Extract the [x, y] coordinate from the center of the cell holding the provided text.  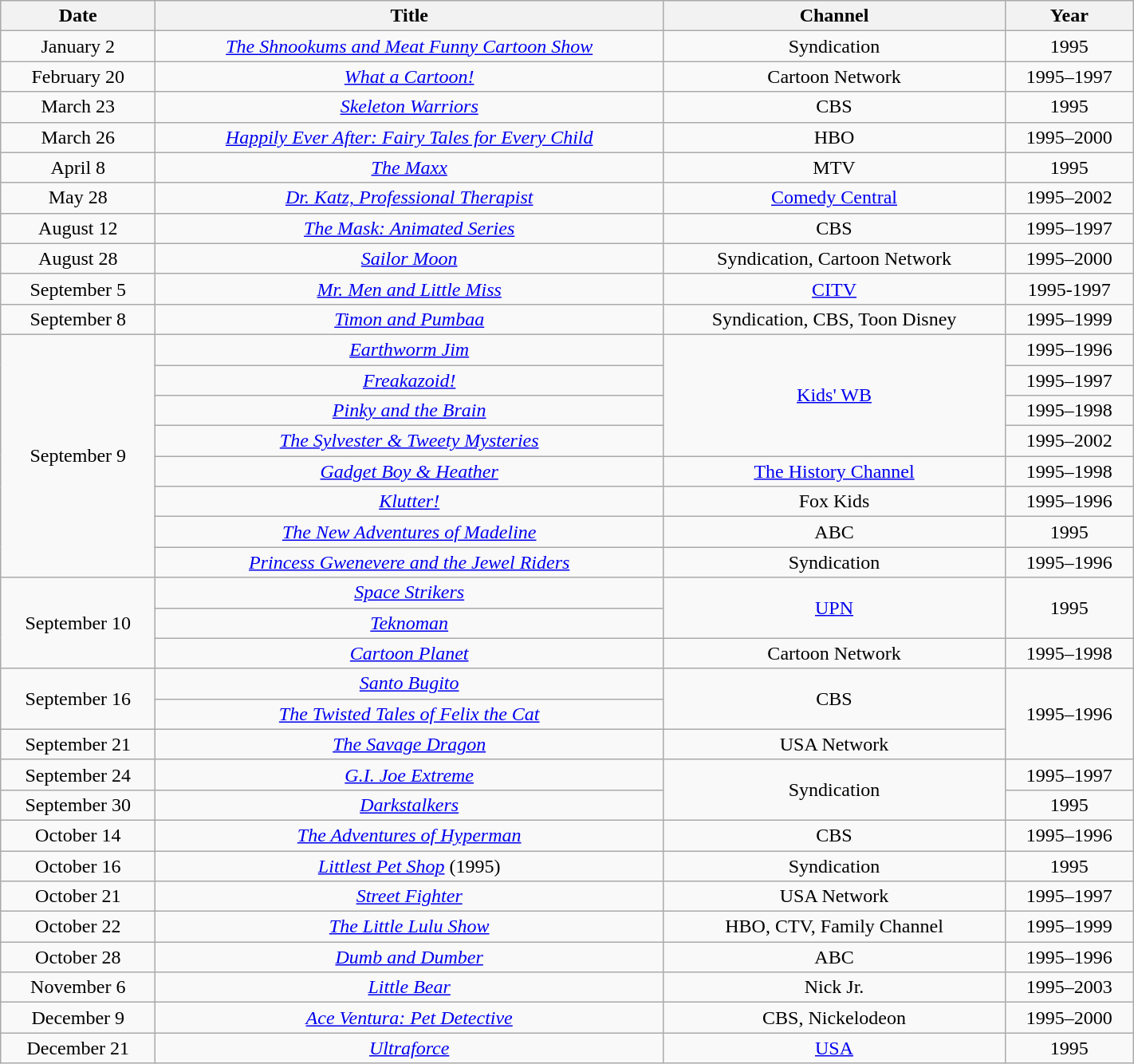
The Adventures of Hyperman [410, 835]
Timon and Pumbaa [410, 319]
Gadget Boy & Heather [410, 471]
Nick Jr. [834, 987]
October 14 [78, 835]
CBS, Nickelodeon [834, 1018]
Street Fighter [410, 897]
September 16 [78, 699]
The Maxx [410, 167]
Cartoon Planet [410, 653]
September 10 [78, 623]
Freakazoid! [410, 380]
Skeleton Warriors [410, 107]
October 28 [78, 957]
August 28 [78, 258]
1995–2003 [1069, 987]
Teknoman [410, 623]
Klutter! [410, 502]
December 9 [78, 1018]
September 21 [78, 744]
Littlest Pet Shop (1995) [410, 865]
March 23 [78, 107]
May 28 [78, 198]
Space Strikers [410, 593]
November 6 [78, 987]
Syndication, Cartoon Network [834, 258]
Mr. Men and Little Miss [410, 289]
The New Adventures of Madeline [410, 532]
September 24 [78, 774]
September 5 [78, 289]
Year [1069, 16]
Dr. Katz, Professional Therapist [410, 198]
The Shnookums and Meat Funny Cartoon Show [410, 46]
CITV [834, 289]
Channel [834, 16]
September 8 [78, 319]
Little Bear [410, 987]
The Sylvester & Tweety Mysteries [410, 441]
The History Channel [834, 471]
Ace Ventura: Pet Detective [410, 1018]
December 21 [78, 1048]
March 26 [78, 137]
September 9 [78, 455]
Earthworm Jim [410, 349]
Pinky and the Brain [410, 411]
1995-1997 [1069, 289]
Date [78, 16]
HBO, CTV, Family Channel [834, 927]
Fox Kids [834, 502]
Syndication, CBS, Toon Disney [834, 319]
Dumb and Dumber [410, 957]
MTV [834, 167]
Ultraforce [410, 1048]
April 8 [78, 167]
G.I. Joe Extreme [410, 774]
The Twisted Tales of Felix the Cat [410, 714]
USA [834, 1048]
The Savage Dragon [410, 744]
September 30 [78, 805]
October 16 [78, 865]
Comedy Central [834, 198]
Sailor Moon [410, 258]
Title [410, 16]
UPN [834, 608]
October 22 [78, 927]
Princess Gwenevere and the Jewel Riders [410, 562]
The Little Lulu Show [410, 927]
October 21 [78, 897]
The Mask: Animated Series [410, 228]
HBO [834, 137]
Santo Bugito [410, 684]
Kids' WB [834, 395]
January 2 [78, 46]
February 20 [78, 77]
Darkstalkers [410, 805]
What a Cartoon! [410, 77]
Happily Ever After: Fairy Tales for Every Child [410, 137]
August 12 [78, 228]
